Detect which cell encompasses the target text, then output its [x, y] center coordinate. 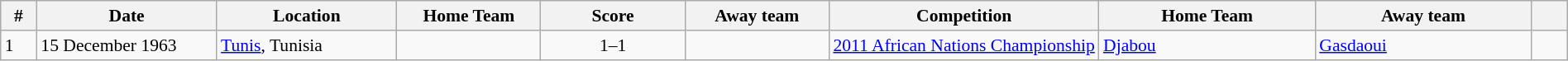
Date [127, 16]
Score [613, 16]
Djabou [1207, 45]
Gasdaoui [1422, 45]
15 December 1963 [127, 45]
Competition [964, 16]
1 [19, 45]
2011 African Nations Championship [964, 45]
Tunis, Tunisia [307, 45]
1–1 [613, 45]
Location [307, 16]
# [19, 16]
